Search for the cell housing the specified text and yield its (X, Y) center coordinate. 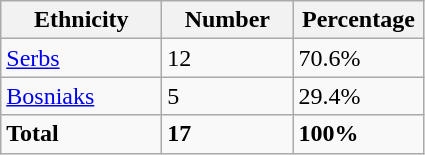
17 (228, 134)
Number (228, 20)
Serbs (82, 58)
29.4% (358, 96)
Bosniaks (82, 96)
Percentage (358, 20)
70.6% (358, 58)
100% (358, 134)
Total (82, 134)
Ethnicity (82, 20)
12 (228, 58)
5 (228, 96)
